Find where the given text appears and provide that cell's center as [X, Y] coordinate. 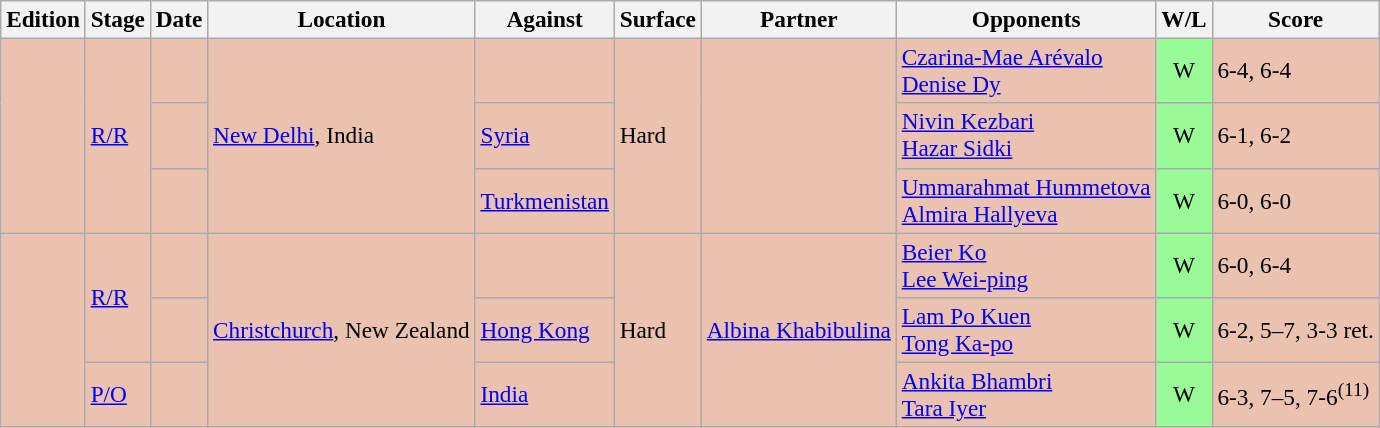
Ummarahmat Hummetova Almira Hallyeva [1026, 200]
Lam Po Kuen Tong Ka-po [1026, 330]
6-4, 6-4 [1296, 70]
Christchurch, New Zealand [342, 329]
6-2, 5–7, 3-3 ret. [1296, 330]
Syria [544, 136]
P/O [118, 394]
Opponents [1026, 19]
India [544, 394]
New Delhi, India [342, 135]
6-3, 7–5, 7-6(11) [1296, 394]
Surface [658, 19]
Partner [798, 19]
Ankita Bhambri Tara Iyer [1026, 394]
Beier Ko Lee Wei-ping [1026, 264]
Location [342, 19]
Edition [44, 19]
Against [544, 19]
6-0, 6-4 [1296, 264]
Albina Khabibulina [798, 329]
Hong Kong [544, 330]
Czarina-Mae Arévalo Denise Dy [1026, 70]
Date [178, 19]
Nivin Kezbari Hazar Sidki [1026, 136]
6-0, 6-0 [1296, 200]
6-1, 6-2 [1296, 136]
Score [1296, 19]
W/L [1184, 19]
Turkmenistan [544, 200]
Stage [118, 19]
